Return the [X, Y] coordinate for the center point of the cell that contains the specified text.  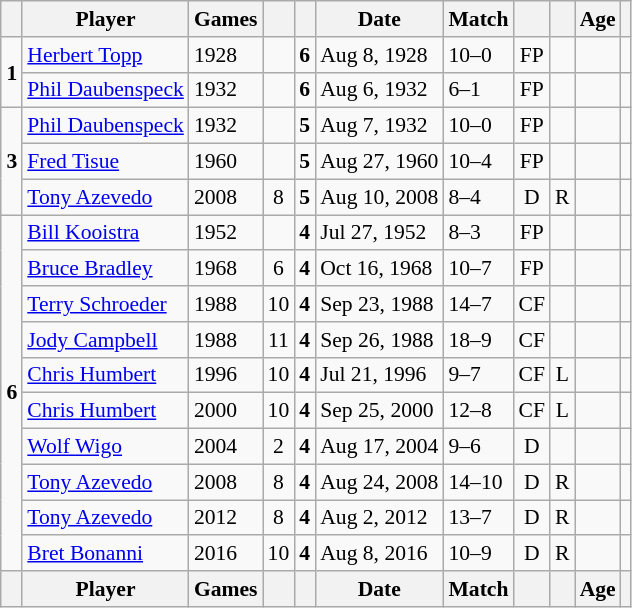
8–4 [478, 197]
Aug 17, 2004 [379, 447]
1952 [226, 233]
Aug 27, 1960 [379, 162]
Jody Campbell [106, 340]
Terry Schroeder [106, 304]
10–7 [478, 269]
Sep 23, 1988 [379, 304]
14–7 [478, 304]
12–8 [478, 411]
1960 [226, 162]
13–7 [478, 518]
Oct 16, 1968 [379, 269]
1928 [226, 55]
Jul 27, 1952 [379, 233]
Aug 2, 2012 [379, 518]
1 [12, 72]
9–6 [478, 447]
18–9 [478, 340]
Aug 8, 1928 [379, 55]
Wolf Wigo [106, 447]
Bret Bonanni [106, 554]
11 [279, 340]
Sep 26, 1988 [379, 340]
Aug 6, 1932 [379, 90]
2 [279, 447]
2016 [226, 554]
1996 [226, 375]
6–1 [478, 90]
14–10 [478, 482]
Bruce Bradley [106, 269]
8–3 [478, 233]
10–9 [478, 554]
Jul 21, 1996 [379, 375]
Aug 7, 1932 [379, 126]
Fred Tisue [106, 162]
Bill Kooistra [106, 233]
2004 [226, 447]
Aug 8, 2016 [379, 554]
2012 [226, 518]
3 [12, 162]
Aug 10, 2008 [379, 197]
9–7 [478, 375]
1968 [226, 269]
10–4 [478, 162]
2000 [226, 411]
Aug 24, 2008 [379, 482]
Herbert Topp [106, 55]
Sep 25, 2000 [379, 411]
